From the cell containing the given text, extract its center point as (X, Y) coordinate. 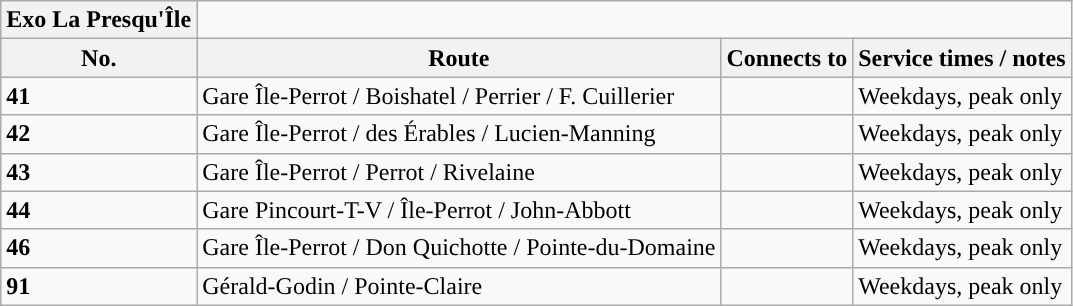
46 (99, 248)
44 (99, 210)
Exo La Presqu'Île (99, 20)
43 (99, 172)
No. (99, 58)
41 (99, 96)
Gare Île-Perrot / des Érables / Lucien-Manning (459, 134)
42 (99, 134)
Connects to (787, 58)
Gérald-Godin / Pointe-Claire (459, 286)
91 (99, 286)
Gare Île-Perrot / Don Quichotte / Pointe-du-Domaine (459, 248)
Gare Île-Perrot / Perrot / Rivelaine (459, 172)
Service times / notes (962, 58)
Gare Île-Perrot / Boishatel / Perrier / F. Cuillerier (459, 96)
Route (459, 58)
Gare Pincourt-T-V / Île-Perrot / John-Abbott (459, 210)
